From the cell containing the given text, extract its center point as [X, Y] coordinate. 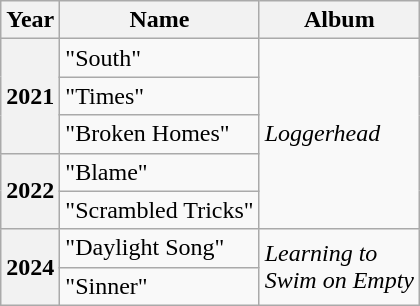
Year [30, 20]
"Scrambled Tricks" [160, 210]
"Sinner" [160, 286]
"Blame" [160, 172]
2022 [30, 191]
Album [339, 20]
"Daylight Song" [160, 248]
"South" [160, 58]
"Broken Homes" [160, 134]
2024 [30, 267]
Learning toSwim on Empty [339, 267]
2021 [30, 96]
Name [160, 20]
Loggerhead [339, 134]
"Times" [160, 96]
